Determine the (X, Y) coordinate at the center of the cell enclosing the given text.  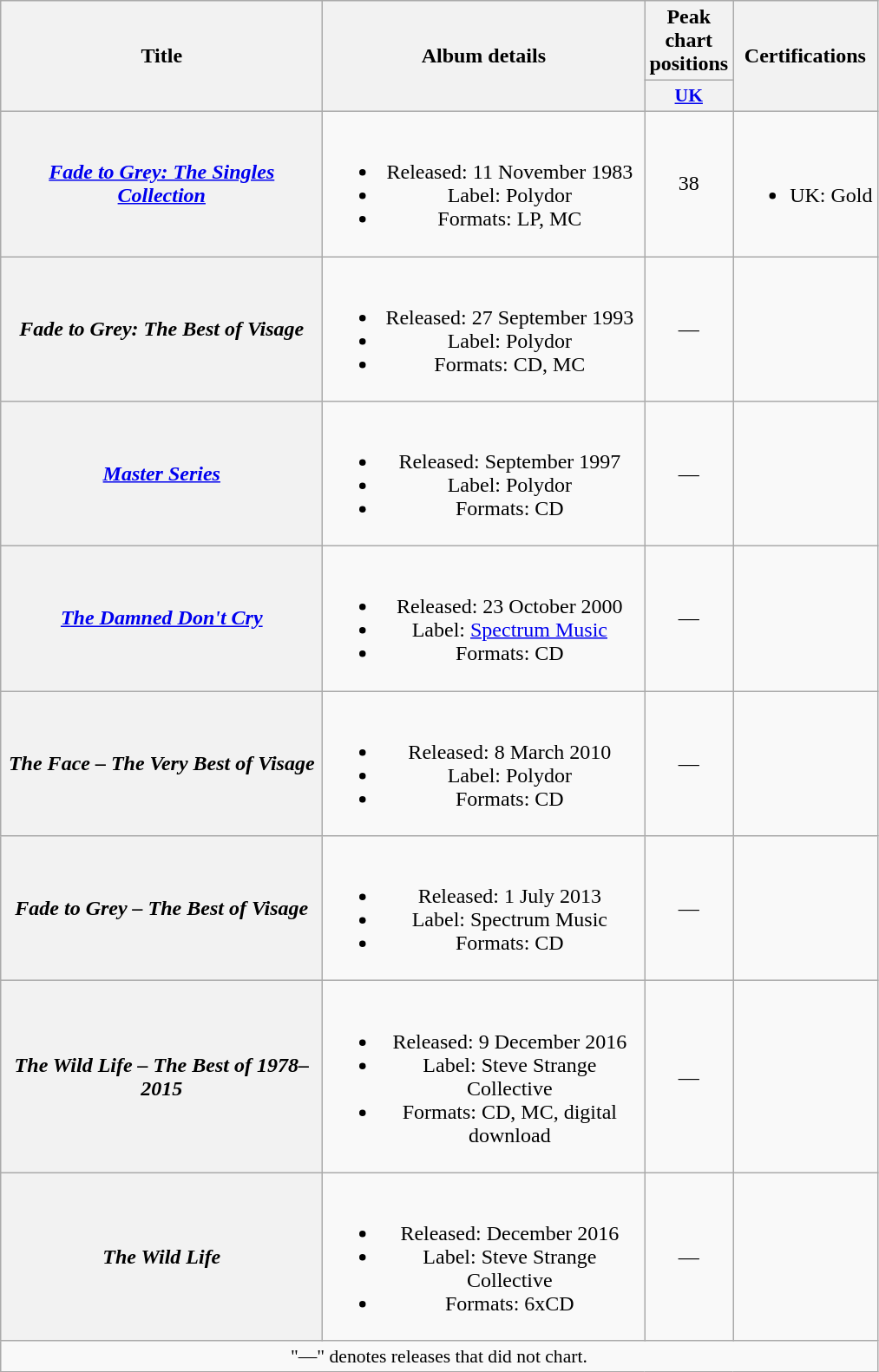
The Wild Life (161, 1257)
Peak chart positions (689, 41)
Released: 1 July 2013Label: Spectrum MusicFormats: CD (484, 909)
38 (689, 184)
Fade to Grey: The Best of Visage (161, 330)
Certifications (805, 56)
"—" denotes releases that did not chart. (439, 1356)
Released: 23 October 2000Label: Spectrum MusicFormats: CD (484, 619)
UK: Gold (805, 184)
Released: December 2016Label: Steve Strange CollectiveFormats: 6xCD (484, 1257)
The Wild Life – The Best of 1978–2015 (161, 1077)
Released: 27 September 1993Label: PolydorFormats: CD, MC (484, 330)
The Damned Don't Cry (161, 619)
Released: 8 March 2010Label: PolydorFormats: CD (484, 763)
UK (689, 96)
Master Series (161, 474)
Released: 11 November 1983Label: PolydorFormats: LP, MC (484, 184)
Album details (484, 56)
Fade to Grey – The Best of Visage (161, 909)
Title (161, 56)
Fade to Grey: The Singles Collection (161, 184)
Released: September 1997Label: PolydorFormats: CD (484, 474)
Released: 9 December 2016Label: Steve Strange CollectiveFormats: CD, MC, digital download (484, 1077)
The Face – The Very Best of Visage (161, 763)
